Pinpoint the cell where the given text exists, returning its (X, Y) midpoint coordinate. 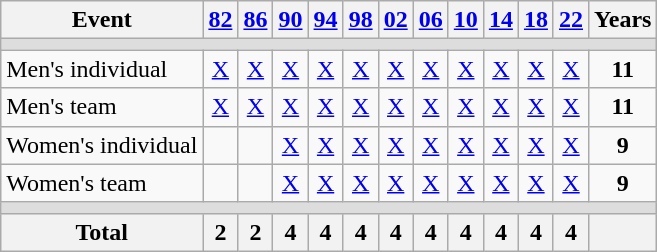
22 (570, 20)
14 (500, 20)
Years (623, 20)
18 (536, 20)
Total (102, 232)
Men's team (102, 107)
98 (360, 20)
Women's individual (102, 145)
10 (466, 20)
90 (290, 20)
Women's team (102, 183)
82 (220, 20)
06 (430, 20)
Men's individual (102, 69)
86 (256, 20)
02 (396, 20)
Event (102, 20)
94 (326, 20)
